Detect which cell encompasses the target text, then output its (X, Y) center coordinate. 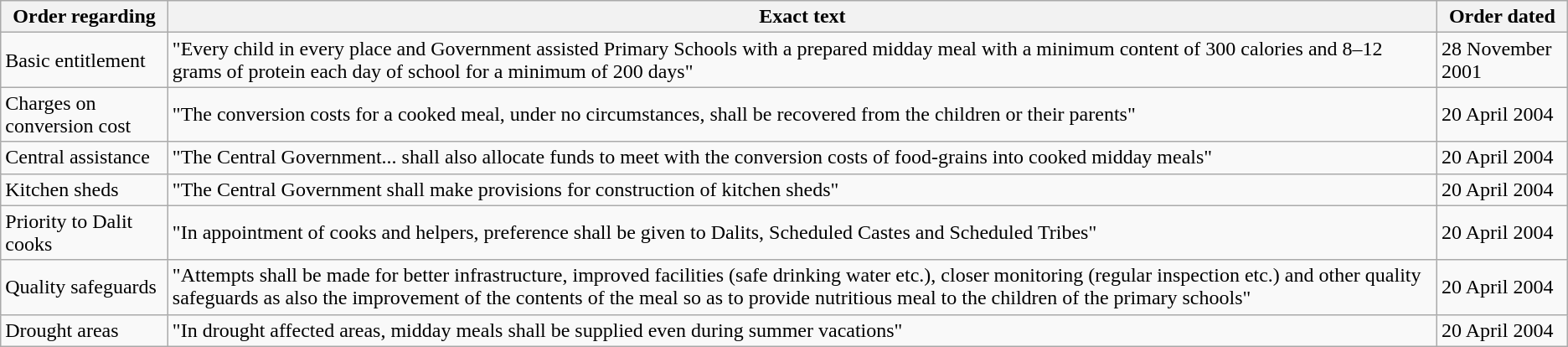
"In drought affected areas, midday meals shall be supplied even during summer vacations" (802, 330)
"In appointment of cooks and helpers, preference shall be given to Dalits, Scheduled Castes and Scheduled Tribes" (802, 233)
Exact text (802, 17)
28 November 2001 (1503, 60)
Basic entitlement (85, 60)
Charges on conversion cost (85, 114)
Priority to Dalit cooks (85, 233)
Order regarding (85, 17)
"The Central Government shall make provisions for construction of kitchen sheds" (802, 189)
Kitchen sheds (85, 189)
Drought areas (85, 330)
"The conversion costs for a cooked meal, under no circumstances, shall be recovered from the children or their parents" (802, 114)
Quality safeguards (85, 287)
Order dated (1503, 17)
"The Central Government... shall also allocate funds to meet with the conversion costs of food-grains into cooked midday meals" (802, 158)
Central assistance (85, 158)
